Pinpoint the cell where the given text exists, returning its (x, y) midpoint coordinate. 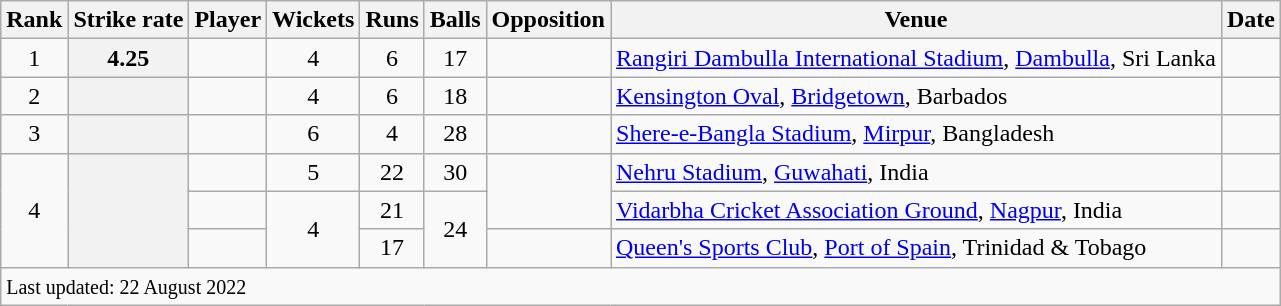
Rank (34, 20)
Balls (455, 20)
2 (34, 96)
Runs (392, 20)
Date (1250, 20)
3 (34, 134)
Venue (916, 20)
Queen's Sports Club, Port of Spain, Trinidad & Tobago (916, 248)
30 (455, 172)
Kensington Oval, Bridgetown, Barbados (916, 96)
Vidarbha Cricket Association Ground, Nagpur, India (916, 210)
Strike rate (128, 20)
1 (34, 58)
28 (455, 134)
5 (314, 172)
24 (455, 229)
18 (455, 96)
Shere-e-Bangla Stadium, Mirpur, Bangladesh (916, 134)
Player (228, 20)
Last updated: 22 August 2022 (641, 286)
21 (392, 210)
Wickets (314, 20)
4.25 (128, 58)
22 (392, 172)
Rangiri Dambulla International Stadium, Dambulla, Sri Lanka (916, 58)
Nehru Stadium, Guwahati, India (916, 172)
Opposition (548, 20)
